Output the (x, y) coordinate of the center of the cell containing the given text.  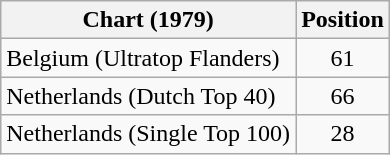
Position (343, 20)
Netherlands (Single Top 100) (148, 134)
61 (343, 58)
Chart (1979) (148, 20)
28 (343, 134)
66 (343, 96)
Netherlands (Dutch Top 40) (148, 96)
Belgium (Ultratop Flanders) (148, 58)
